Capture the cell that displays the provided text and extract its (x, y) central coordinate. 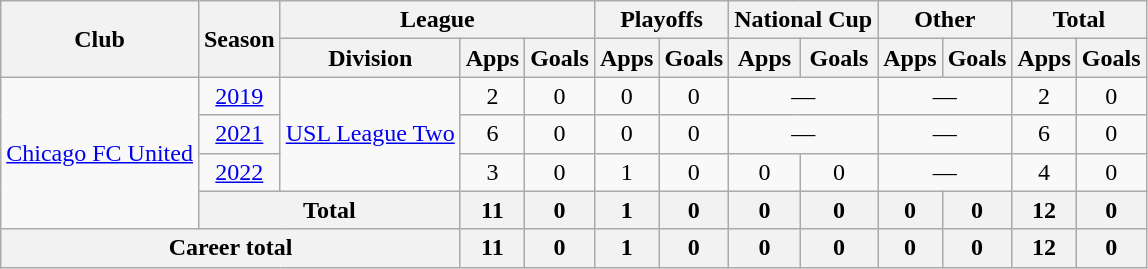
Division (370, 58)
Playoffs (661, 20)
3 (492, 172)
2022 (239, 172)
Chicago FC United (100, 153)
Club (100, 39)
4 (1044, 172)
Other (945, 20)
League (437, 20)
National Cup (804, 20)
2021 (239, 134)
2019 (239, 96)
Season (239, 39)
Career total (230, 248)
USL League Two (370, 134)
